Return the [X, Y] coordinate for the center point of the cell that contains the specified text.  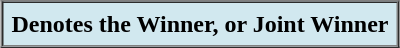
Denotes the Winner, or Joint Winner [200, 24]
